From the cell containing the given text, extract its center point as [X, Y] coordinate. 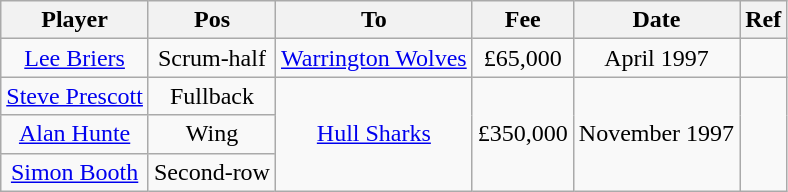
Fee [522, 20]
Date [656, 20]
£65,000 [522, 58]
Lee Briers [75, 58]
Second-row [212, 172]
Ref [764, 20]
Scrum-half [212, 58]
November 1997 [656, 134]
Fullback [212, 96]
Warrington Wolves [374, 58]
Hull Sharks [374, 134]
To [374, 20]
Pos [212, 20]
Steve Prescott [75, 96]
£350,000 [522, 134]
Wing [212, 134]
April 1997 [656, 58]
Alan Hunte [75, 134]
Simon Booth [75, 172]
Player [75, 20]
